Find where the given text appears and provide that cell's center as [x, y] coordinate. 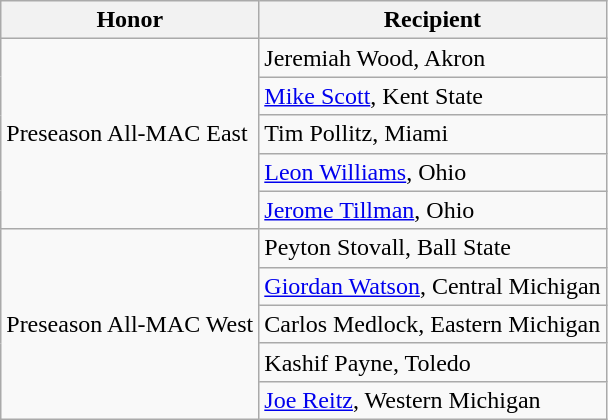
Mike Scott, Kent State [432, 96]
Jerome Tillman, Ohio [432, 210]
Recipient [432, 20]
Tim Pollitz, Miami [432, 134]
Preseason All-MAC West [130, 324]
Joe Reitz, Western Michigan [432, 400]
Peyton Stovall, Ball State [432, 248]
Jeremiah Wood, Akron [432, 58]
Leon Williams, Ohio [432, 172]
Giordan Watson, Central Michigan [432, 286]
Honor [130, 20]
Carlos Medlock, Eastern Michigan [432, 324]
Kashif Payne, Toledo [432, 362]
Preseason All-MAC East [130, 134]
